For the text-containing cell, return its midpoint in (x, y) coordinate format. 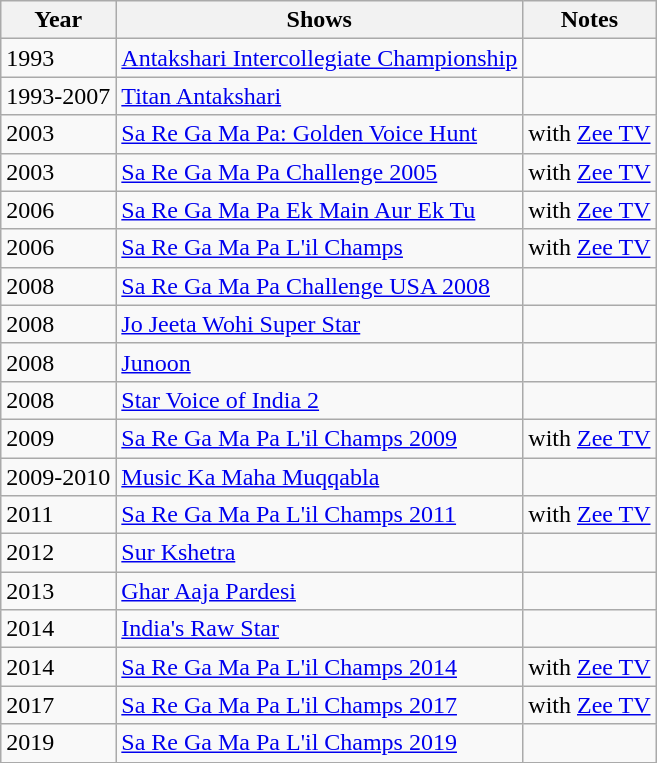
Sa Re Ga Ma Pa Challenge 2005 (320, 172)
Notes (590, 20)
Sa Re Ga Ma Pa Ek Main Aur Ek Tu (320, 210)
Sa Re Ga Ma Pa L'il Champs 2019 (320, 743)
Star Voice of India 2 (320, 400)
2019 (58, 743)
Sa Re Ga Ma Pa L'il Champs 2017 (320, 705)
Antakshari Intercollegiate Championship (320, 58)
2009 (58, 438)
2012 (58, 553)
Sa Re Ga Ma Pa L'il Champs 2014 (320, 667)
Junoon (320, 362)
Sa Re Ga Ma Pa L'il Champs (320, 248)
2011 (58, 515)
Jo Jeeta Wohi Super Star (320, 324)
1993 (58, 58)
2013 (58, 591)
Sa Re Ga Ma Pa L'il Champs 2009 (320, 438)
2009-2010 (58, 477)
Music Ka Maha Muqqabla (320, 477)
Ghar Aaja Pardesi (320, 591)
Sa Re Ga Ma Pa Challenge USA 2008 (320, 286)
Titan Antakshari (320, 96)
Shows (320, 20)
Year (58, 20)
Sur Kshetra (320, 553)
2017 (58, 705)
1993-2007 (58, 96)
India's Raw Star (320, 629)
Sa Re Ga Ma Pa L'il Champs 2011 (320, 515)
Sa Re Ga Ma Pa: Golden Voice Hunt (320, 134)
